Locate the cell with the specified text and output its (x, y) center coordinate. 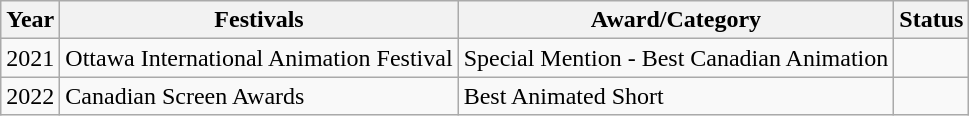
Ottawa International Animation Festival (259, 58)
Best Animated Short (676, 96)
Festivals (259, 20)
Award/Category (676, 20)
Special Mention - Best Canadian Animation (676, 58)
Canadian Screen Awards (259, 96)
Year (30, 20)
2022 (30, 96)
2021 (30, 58)
Status (932, 20)
